Provide the [x, y] coordinate of the cell's center where the given text is located.  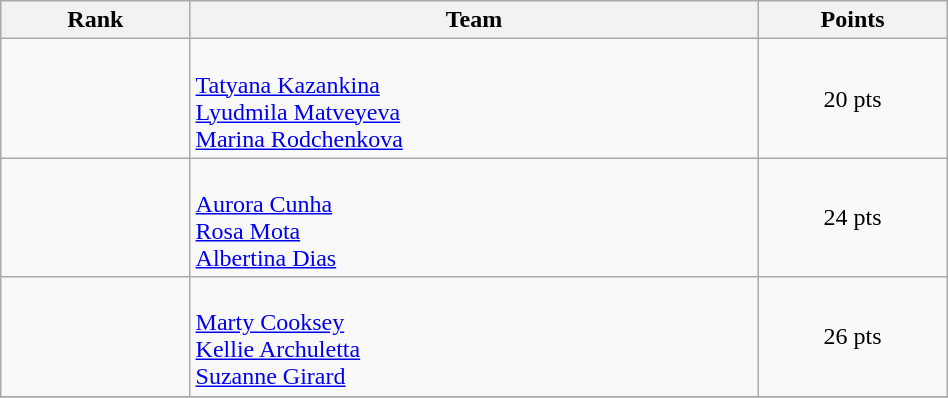
Team [474, 20]
20 pts [852, 98]
Marty CookseyKellie ArchulettaSuzanne Girard [474, 336]
Aurora CunhaRosa MotaAlbertina Dias [474, 218]
Rank [96, 20]
Points [852, 20]
Tatyana KazankinaLyudmila MatveyevaMarina Rodchenkova [474, 98]
24 pts [852, 218]
26 pts [852, 336]
